Locate the cell with the specified text and output its (X, Y) center coordinate. 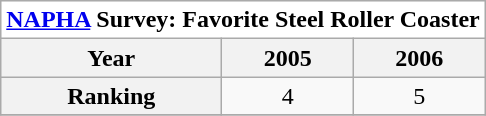
NAPHA Survey: Favorite Steel Roller Coaster (243, 20)
2006 (420, 58)
Ranking (112, 96)
2005 (288, 58)
5 (420, 96)
4 (288, 96)
Year (112, 58)
